Return (x, y) of the center of cell containing provided text 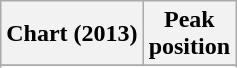
Peak position (189, 34)
Chart (2013) (72, 34)
